Capture the cell that displays the provided text and extract its (x, y) central coordinate. 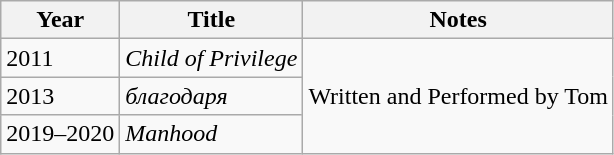
Child of Privilege (212, 58)
благодаря (212, 96)
Manhood (212, 134)
2011 (60, 58)
Notes (458, 20)
Year (60, 20)
2013 (60, 96)
Title (212, 20)
Written and Performed by Tom (458, 96)
2019–2020 (60, 134)
